Capture the cell that displays the provided text and extract its (X, Y) central coordinate. 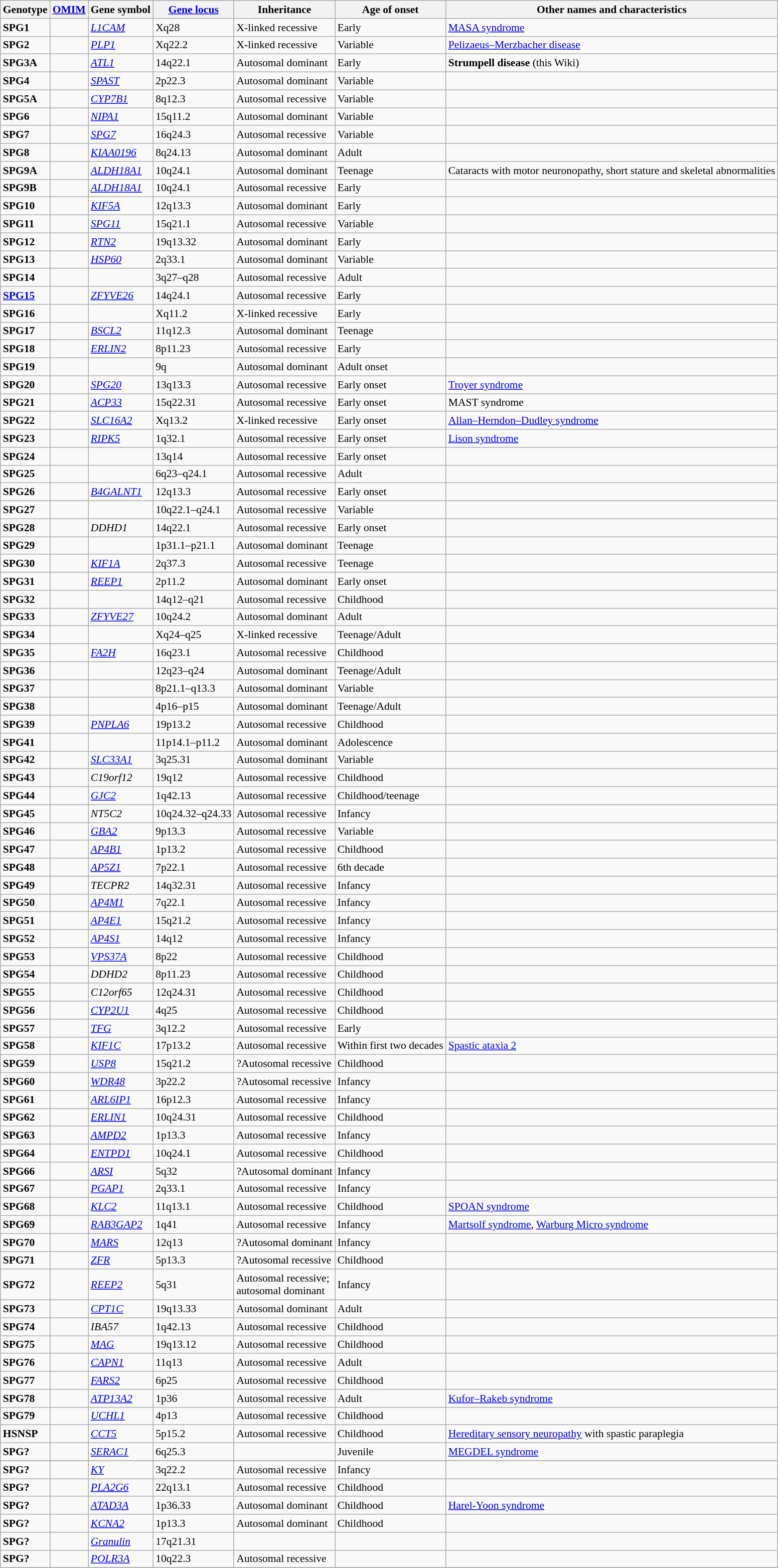
12q13 (194, 1242)
SPG22 (25, 421)
Within first two decades (390, 1046)
1p13.2 (194, 850)
HSP60 (120, 260)
C19orf12 (120, 778)
PNPLA6 (120, 724)
6q23–q24.1 (194, 474)
MASA syndrome (612, 28)
Spastic ataxia 2 (612, 1046)
19q13.32 (194, 242)
SPG25 (25, 474)
6p25 (194, 1380)
GJC2 (120, 796)
12q23–q24 (194, 671)
4q25 (194, 1010)
SPG32 (25, 599)
8q12.3 (194, 99)
ZFR (120, 1261)
11q12.3 (194, 331)
Kufor–Rakeb syndrome (612, 1398)
5q32 (194, 1171)
SPG49 (25, 885)
FARS2 (120, 1380)
MAST syndrome (612, 403)
MEGDEL syndrome (612, 1452)
USP8 (120, 1064)
NIPA1 (120, 117)
SPG9A (25, 171)
19q13.33 (194, 1309)
SPG8 (25, 152)
AP4E1 (120, 921)
SPG37 (25, 689)
ARL6IP1 (120, 1100)
SPG13 (25, 260)
19q12 (194, 778)
SPG19 (25, 367)
NT5C2 (120, 814)
11p14.1–p11.2 (194, 742)
CAPN1 (120, 1363)
GBA2 (120, 832)
Martsolf syndrome, Warburg Micro syndrome (612, 1225)
Lison syndrome (612, 438)
11q13.1 (194, 1207)
SPG6 (25, 117)
CPT1C (120, 1309)
SPG12 (25, 242)
ATAD3A (120, 1506)
SPG23 (25, 438)
ZFYVE26 (120, 295)
14q24.1 (194, 295)
SPG52 (25, 939)
17p13.2 (194, 1046)
11q13 (194, 1363)
Allan–Herndon–Dudley syndrome (612, 421)
5p13.3 (194, 1261)
Genotype (25, 10)
ACP33 (120, 403)
6th decade (390, 867)
SPG21 (25, 403)
SPG18 (25, 349)
POLR3A (120, 1559)
PGAP1 (120, 1189)
SPG74 (25, 1327)
SPG67 (25, 1189)
14q32.31 (194, 885)
22q13.1 (194, 1488)
1q41 (194, 1225)
FA2H (120, 653)
AP4M1 (120, 903)
HSNSP (25, 1434)
SPG63 (25, 1136)
19q13.12 (194, 1345)
SPG46 (25, 832)
Other names and characteristics (612, 10)
SPG54 (25, 975)
12q24.31 (194, 993)
CCT5 (120, 1434)
SPG68 (25, 1207)
Xq11.2 (194, 313)
SPG33 (25, 617)
SPG77 (25, 1380)
SPAST (120, 81)
3q12.2 (194, 1028)
SPG47 (25, 850)
TFG (120, 1028)
Inheritance (284, 10)
Granulin (120, 1541)
KIF1C (120, 1046)
SPG2 (25, 45)
ENTPD1 (120, 1153)
SPG16 (25, 313)
KIF5A (120, 206)
SPG1 (25, 28)
PLP1 (120, 45)
10q22.1–q24.1 (194, 510)
REEP2 (120, 1285)
RIPK5 (120, 438)
SPG14 (25, 278)
SPG9B (25, 188)
10q24.32–q24.33 (194, 814)
16q24.3 (194, 135)
CYP2U1 (120, 1010)
C12orf65 (120, 993)
SPG71 (25, 1261)
13q13.3 (194, 385)
SLC33A1 (120, 760)
7q22.1 (194, 903)
SPG26 (25, 492)
SPG64 (25, 1153)
SPG43 (25, 778)
SPG41 (25, 742)
16p12.3 (194, 1100)
AMPD2 (120, 1136)
15q21.1 (194, 224)
1q32.1 (194, 438)
DDHD2 (120, 975)
2p22.3 (194, 81)
10q22.3 (194, 1559)
AP4B1 (120, 850)
3q25.31 (194, 760)
SPG66 (25, 1171)
10q24.2 (194, 617)
SPG60 (25, 1082)
SPG15 (25, 295)
SPG69 (25, 1225)
4p16–p15 (194, 707)
4p13 (194, 1416)
Xq22.2 (194, 45)
CYP7B1 (120, 99)
Harel-Yoon syndrome (612, 1506)
SPG36 (25, 671)
8p21.1–q13.3 (194, 689)
SPG59 (25, 1064)
SPG62 (25, 1118)
SPG30 (25, 564)
Xq28 (194, 28)
7p22.1 (194, 867)
KIAA0196 (120, 152)
SPOAN syndrome (612, 1207)
8q24.13 (194, 152)
14q12–q21 (194, 599)
10q24.31 (194, 1118)
ERLIN1 (120, 1118)
BSCL2 (120, 331)
SPG42 (25, 760)
9p13.3 (194, 832)
SPG4 (25, 81)
KLC2 (120, 1207)
SPG79 (25, 1416)
B4GALNT1 (120, 492)
SPG50 (25, 903)
RTN2 (120, 242)
Age of onset (390, 10)
SPG55 (25, 993)
Strumpell disease (this Wiki) (612, 63)
SPG31 (25, 581)
WDR48 (120, 1082)
SPG72 (25, 1285)
Pelizaeus–Merzbacher disease (612, 45)
6q25.3 (194, 1452)
ATP13A2 (120, 1398)
SPG58 (25, 1046)
Adult onset (390, 367)
SPG53 (25, 957)
Adolescence (390, 742)
Childhood/teenage (390, 796)
SPG35 (25, 653)
SERAC1 (120, 1452)
SPG76 (25, 1363)
SPG10 (25, 206)
AP4S1 (120, 939)
RAB3GAP2 (120, 1225)
1p36 (194, 1398)
SPG73 (25, 1309)
Gene locus (194, 10)
15q11.2 (194, 117)
ATL1 (120, 63)
9q (194, 367)
SPG5A (25, 99)
SPG24 (25, 456)
Autosomal recessive;autosomal dominant (284, 1285)
13q14 (194, 456)
MAG (120, 1345)
SPG48 (25, 867)
2q37.3 (194, 564)
SLC16A2 (120, 421)
SPG61 (25, 1100)
1p31.1–p21.1 (194, 546)
L1CAM (120, 28)
2p11.2 (194, 581)
SPG39 (25, 724)
KY (120, 1470)
SPG34 (25, 635)
ARSI (120, 1171)
KCNA2 (120, 1523)
SPG57 (25, 1028)
15q22.31 (194, 403)
Juvenile (390, 1452)
SPG75 (25, 1345)
Troyer syndrome (612, 385)
SPG51 (25, 921)
Xq24–q25 (194, 635)
3p22.2 (194, 1082)
Xq13.2 (194, 421)
REEP1 (120, 581)
16q23.1 (194, 653)
DDHD1 (120, 528)
8p22 (194, 957)
1p36.33 (194, 1506)
14q12 (194, 939)
UCHL1 (120, 1416)
Gene symbol (120, 10)
SPG44 (25, 796)
IBA57 (120, 1327)
5q31 (194, 1285)
SPG3A (25, 63)
ZFYVE27 (120, 617)
KIF1A (120, 564)
SPG70 (25, 1242)
3q22.2 (194, 1470)
Cataracts with motor neuronopathy, short stature and skeletal abnormalities (612, 171)
ERLIN2 (120, 349)
SPG17 (25, 331)
SPG78 (25, 1398)
3q27–q28 (194, 278)
SPG27 (25, 510)
SPG45 (25, 814)
TECPR2 (120, 885)
OMIM (69, 10)
SPG29 (25, 546)
AP5Z1 (120, 867)
SPG56 (25, 1010)
MARS (120, 1242)
19p13.2 (194, 724)
Hereditary sensory neuropathy with spastic paraplegia (612, 1434)
17q21.31 (194, 1541)
5p15.2 (194, 1434)
PLA2G6 (120, 1488)
SPG38 (25, 707)
SPG28 (25, 528)
VPS37A (120, 957)
